From the cell containing the given text, extract its center point as (x, y) coordinate. 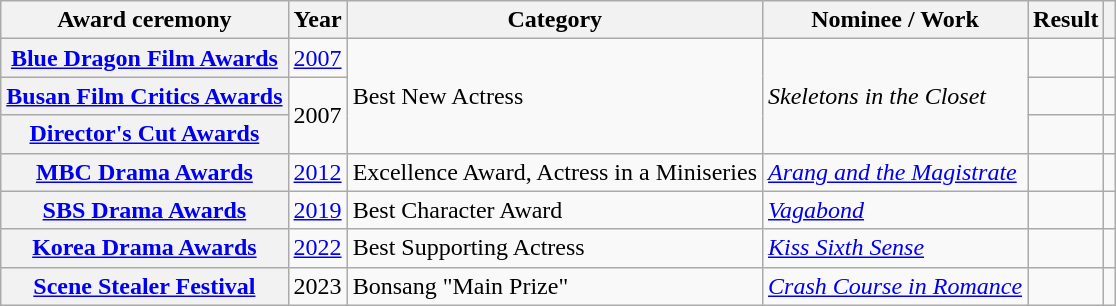
2019 (318, 210)
Bonsang "Main Prize" (554, 286)
Year (318, 20)
SBS Drama Awards (144, 210)
Crash Course in Romance (896, 286)
Busan Film Critics Awards (144, 96)
Excellence Award, Actress in a Miniseries (554, 172)
2023 (318, 286)
Vagabond (896, 210)
2022 (318, 248)
Kiss Sixth Sense (896, 248)
Award ceremony (144, 20)
Skeletons in the Closet (896, 96)
Best New Actress (554, 96)
Scene Stealer Festival (144, 286)
Nominee / Work (896, 20)
Best Character Award (554, 210)
2012 (318, 172)
Korea Drama Awards (144, 248)
Category (554, 20)
Best Supporting Actress (554, 248)
Arang and the Magistrate (896, 172)
Director's Cut Awards (144, 134)
Result (1066, 20)
Blue Dragon Film Awards (144, 58)
MBC Drama Awards (144, 172)
